Identify which cell holds the provided text, then report its [X, Y] central coordinate. 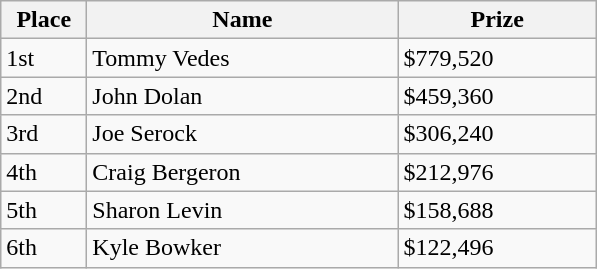
Place [44, 20]
5th [44, 210]
Name [242, 20]
1st [44, 58]
Prize [498, 20]
$306,240 [498, 134]
4th [44, 172]
$779,520 [498, 58]
Tommy Vedes [242, 58]
Joe Serock [242, 134]
Sharon Levin [242, 210]
Craig Bergeron [242, 172]
6th [44, 248]
$212,976 [498, 172]
$122,496 [498, 248]
$459,360 [498, 96]
3rd [44, 134]
$158,688 [498, 210]
John Dolan [242, 96]
Kyle Bowker [242, 248]
2nd [44, 96]
